Output the (X, Y) coordinate of the center of the cell containing the given text.  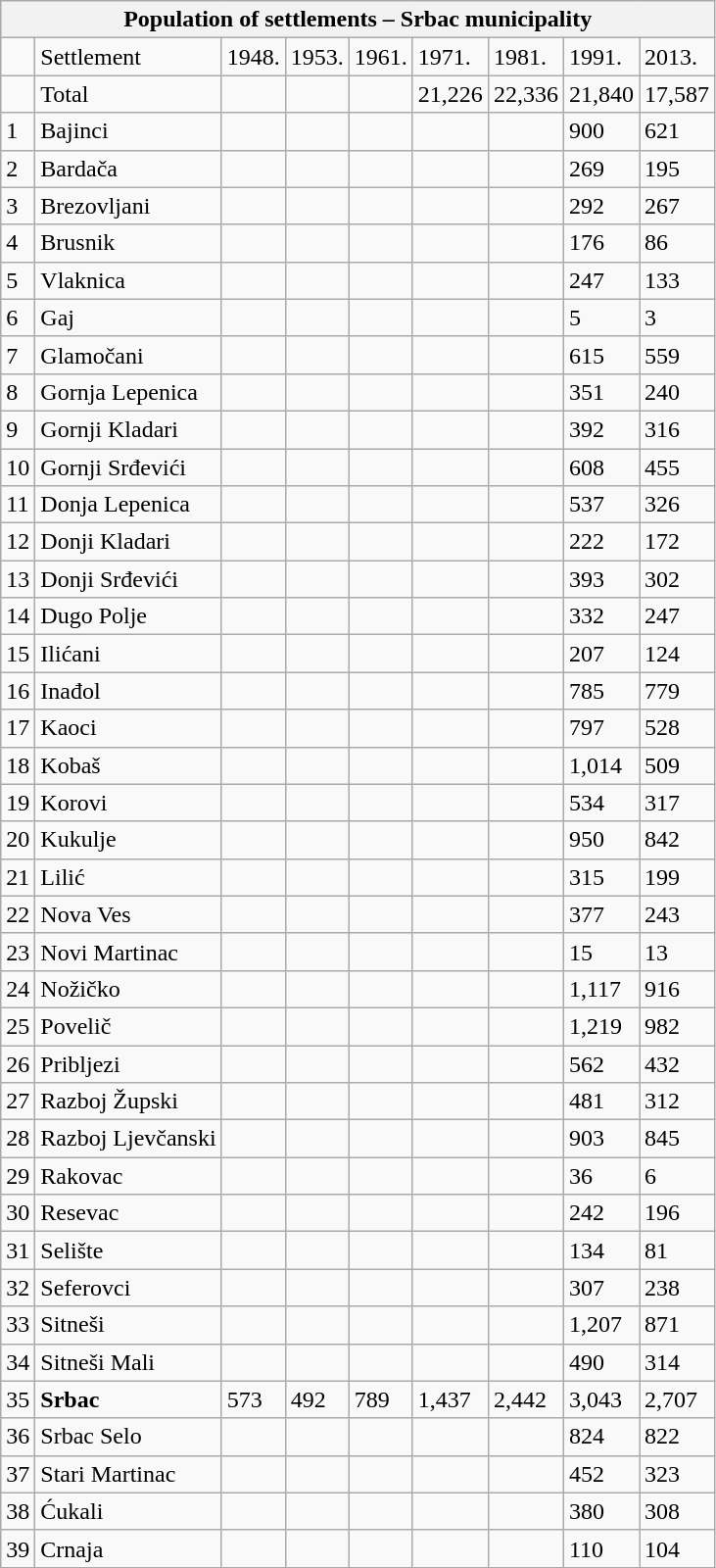
302 (678, 579)
2,442 (525, 1399)
1,014 (601, 765)
797 (601, 728)
8 (18, 392)
Crnaja (128, 1548)
621 (678, 131)
Nožičko (128, 989)
Kaoci (128, 728)
21 (18, 877)
562 (601, 1063)
326 (678, 505)
Sitneši Mali (128, 1362)
2,707 (678, 1399)
Brusnik (128, 243)
176 (601, 243)
377 (601, 914)
Vlaknica (128, 280)
Bajinci (128, 131)
1961. (380, 57)
900 (601, 131)
134 (601, 1250)
Lilić (128, 877)
22 (18, 914)
432 (678, 1063)
Selište (128, 1250)
Povelič (128, 1026)
31 (18, 1250)
Resevac (128, 1213)
Gornji Kladari (128, 429)
19 (18, 803)
Novi Martinac (128, 952)
Gornja Lepenica (128, 392)
269 (601, 169)
199 (678, 877)
32 (18, 1288)
323 (678, 1474)
196 (678, 1213)
18 (18, 765)
21,840 (601, 94)
25 (18, 1026)
Seferovci (128, 1288)
492 (317, 1399)
822 (678, 1437)
Srbac (128, 1399)
559 (678, 355)
615 (601, 355)
238 (678, 1288)
351 (601, 392)
824 (601, 1437)
490 (601, 1362)
4 (18, 243)
34 (18, 1362)
240 (678, 392)
29 (18, 1176)
316 (678, 429)
1981. (525, 57)
573 (253, 1399)
312 (678, 1102)
871 (678, 1325)
Nova Ves (128, 914)
243 (678, 914)
37 (18, 1474)
12 (18, 542)
21,226 (451, 94)
9 (18, 429)
1,219 (601, 1026)
Population of settlements – Srbac municipality (358, 20)
455 (678, 467)
3,043 (601, 1399)
608 (601, 467)
Kukulje (128, 840)
Glamočani (128, 355)
1971. (451, 57)
380 (601, 1511)
393 (601, 579)
845 (678, 1139)
110 (601, 1548)
10 (18, 467)
292 (601, 206)
1948. (253, 57)
16 (18, 691)
81 (678, 1250)
1,437 (451, 1399)
7 (18, 355)
452 (601, 1474)
Gornji Srđevići (128, 467)
779 (678, 691)
528 (678, 728)
26 (18, 1063)
315 (601, 877)
24 (18, 989)
1953. (317, 57)
23 (18, 952)
1,117 (601, 989)
28 (18, 1139)
307 (601, 1288)
195 (678, 169)
11 (18, 505)
Ćukali (128, 1511)
30 (18, 1213)
537 (601, 505)
317 (678, 803)
86 (678, 243)
Razboj Ljevčanski (128, 1139)
Pribljezi (128, 1063)
308 (678, 1511)
222 (601, 542)
207 (601, 654)
Inađol (128, 691)
481 (601, 1102)
Kobaš (128, 765)
1 (18, 131)
17 (18, 728)
Total (128, 94)
1991. (601, 57)
Rakovac (128, 1176)
Ilićani (128, 654)
789 (380, 1399)
332 (601, 616)
33 (18, 1325)
916 (678, 989)
903 (601, 1139)
Settlement (128, 57)
104 (678, 1548)
Brezovljani (128, 206)
982 (678, 1026)
Gaj (128, 318)
35 (18, 1399)
Bardača (128, 169)
Dugo Polje (128, 616)
27 (18, 1102)
Donji Kladari (128, 542)
38 (18, 1511)
242 (601, 1213)
Srbac Selo (128, 1437)
22,336 (525, 94)
392 (601, 429)
534 (601, 803)
39 (18, 1548)
124 (678, 654)
2013. (678, 57)
Donja Lepenica (128, 505)
267 (678, 206)
950 (601, 840)
14 (18, 616)
172 (678, 542)
Korovi (128, 803)
20 (18, 840)
Stari Martinac (128, 1474)
509 (678, 765)
17,587 (678, 94)
314 (678, 1362)
Donji Srđevići (128, 579)
785 (601, 691)
Sitneši (128, 1325)
1,207 (601, 1325)
842 (678, 840)
133 (678, 280)
2 (18, 169)
Razboj Župski (128, 1102)
